Identify which cell holds the provided text, then report its [X, Y] central coordinate. 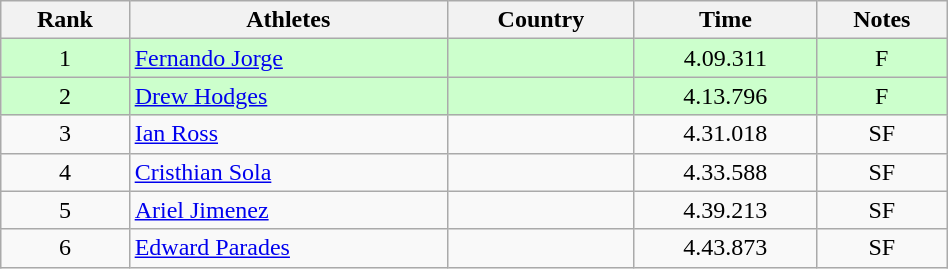
Rank [65, 20]
4.39.213 [725, 210]
Edward Parades [288, 248]
4.43.873 [725, 248]
2 [65, 96]
Drew Hodges [288, 96]
Cristhian Sola [288, 172]
Notes [882, 20]
Country [540, 20]
4.31.018 [725, 134]
Time [725, 20]
4 [65, 172]
6 [65, 248]
4.13.796 [725, 96]
4.09.311 [725, 58]
Ariel Jimenez [288, 210]
5 [65, 210]
4.33.588 [725, 172]
Ian Ross [288, 134]
Fernando Jorge [288, 58]
Athletes [288, 20]
1 [65, 58]
3 [65, 134]
